For the text-containing cell, return its midpoint in (x, y) coordinate format. 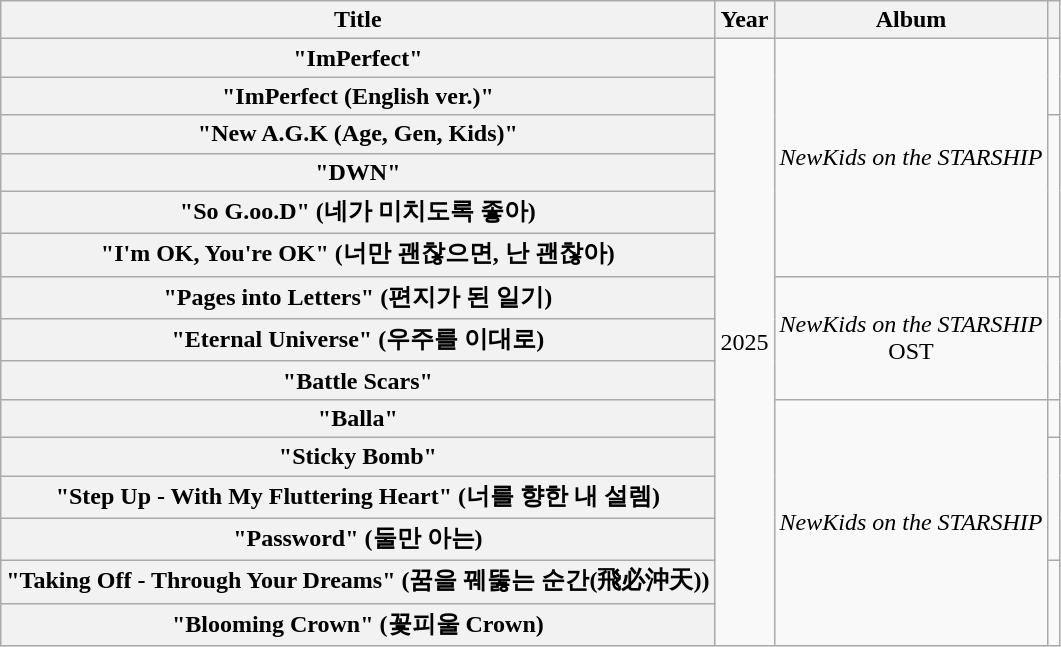
"Blooming Crown" (꽃피울 Crown) (358, 624)
"Password" (둘만 아는) (358, 540)
2025 (744, 342)
"New A.G.K (Age, Gen, Kids)" (358, 134)
"Battle Scars" (358, 380)
"So G.oo.D" (네가 미치도록 좋아) (358, 212)
NewKids on the STARSHIP OST (911, 338)
"Eternal Universe" (우주를 이대로) (358, 340)
"Balla" (358, 418)
"I'm OK, You're OK" (너만 괜찮으면, 난 괜찮아) (358, 256)
"Taking Off - Through Your Dreams" (꿈을 꿰뚫는 순간(飛必沖天)) (358, 582)
"ImPerfect" (358, 58)
Title (358, 20)
"DWN" (358, 172)
"Step Up - With My Fluttering Heart" (너를 향한 내 설렘) (358, 498)
Album (911, 20)
"Pages into Letters" (편지가 된 일기) (358, 298)
"ImPerfect (English ver.)" (358, 96)
"Sticky Bomb" (358, 456)
Year (744, 20)
